Return (x, y) of the center of cell containing provided text 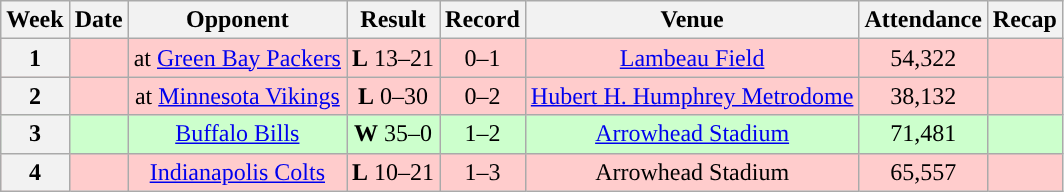
at Minnesota Vikings (237, 96)
W 35–0 (392, 134)
0–2 (483, 96)
Date (98, 20)
1 (35, 58)
65,557 (923, 172)
at Green Bay Packers (237, 58)
4 (35, 172)
Hubert H. Humphrey Metrodome (692, 96)
54,322 (923, 58)
3 (35, 134)
1–3 (483, 172)
2 (35, 96)
1–2 (483, 134)
L 13–21 (392, 58)
L 0–30 (392, 96)
Indianapolis Colts (237, 172)
Attendance (923, 20)
Recap (1024, 20)
Result (392, 20)
71,481 (923, 134)
L 10–21 (392, 172)
Lambeau Field (692, 58)
Week (35, 20)
0–1 (483, 58)
Record (483, 20)
Venue (692, 20)
Opponent (237, 20)
Buffalo Bills (237, 134)
38,132 (923, 96)
